Extract the (x, y) coordinate from the center of the cell holding the provided text.  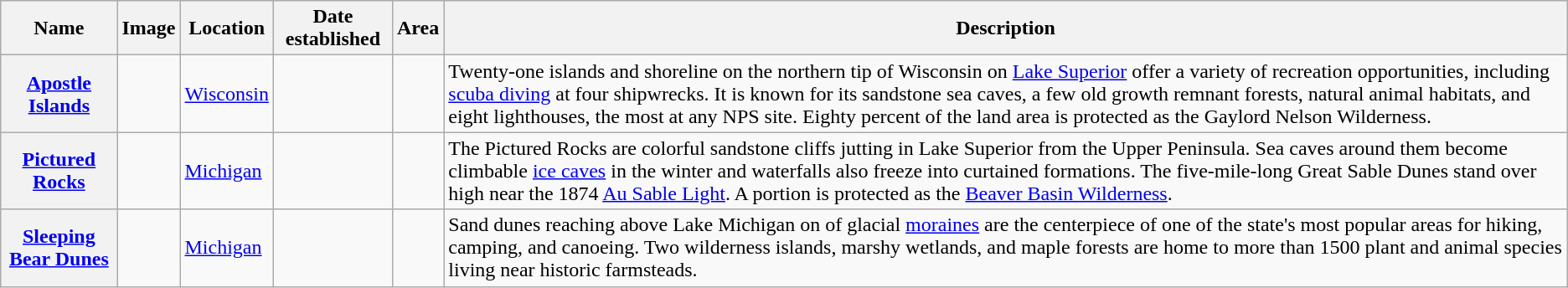
Date established (333, 28)
Apostle Islands (59, 94)
Wisconsin (226, 94)
Area (417, 28)
Description (1005, 28)
Pictured Rocks (59, 171)
Name (59, 28)
Sleeping Bear Dunes (59, 248)
Location (226, 28)
Image (149, 28)
